Find where the given text appears and provide that cell's center as (x, y) coordinate. 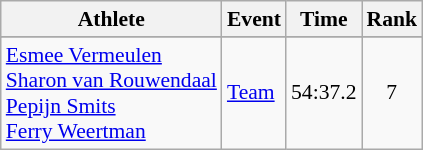
Team (254, 93)
54:37.2 (324, 93)
7 (392, 93)
Rank (392, 19)
Esmee VermeulenSharon van RouwendaalPepijn SmitsFerry Weertman (112, 93)
Event (254, 19)
Time (324, 19)
Athlete (112, 19)
